Output the [x, y] coordinate of the center of the cell containing the given text.  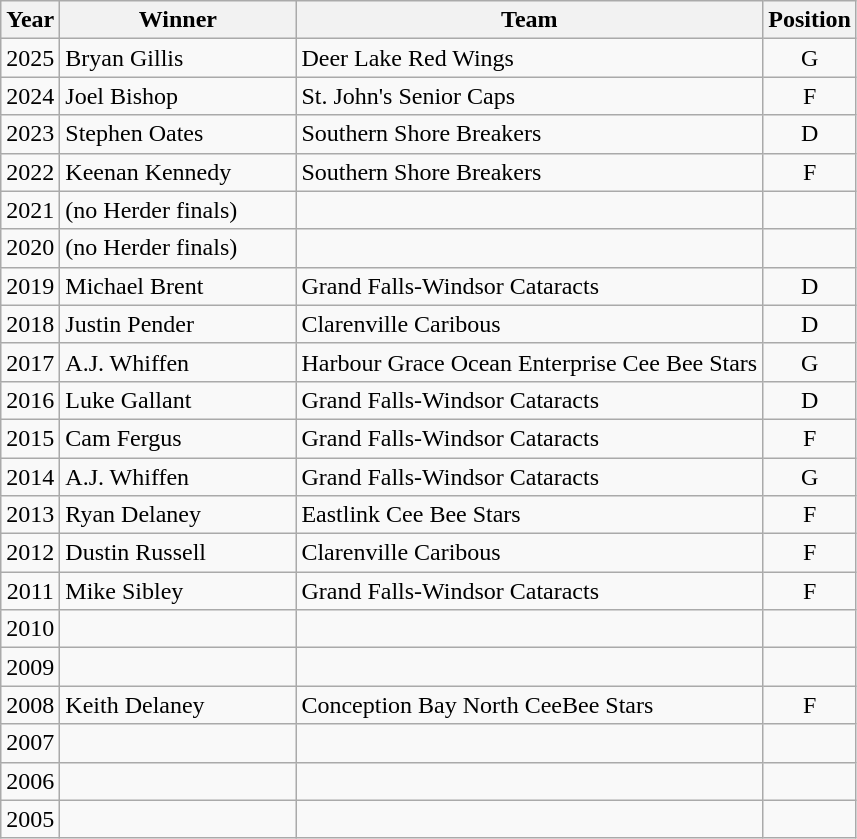
Keenan Kennedy [178, 172]
2020 [30, 248]
Eastlink Cee Bee Stars [530, 515]
Bryan Gillis [178, 58]
2016 [30, 400]
Team [530, 20]
Year [30, 20]
Stephen Oates [178, 134]
2008 [30, 705]
2014 [30, 477]
2007 [30, 743]
2019 [30, 286]
2011 [30, 591]
2025 [30, 58]
2022 [30, 172]
Ryan Delaney [178, 515]
2009 [30, 667]
Position [810, 20]
Justin Pender [178, 324]
2005 [30, 819]
Dustin Russell [178, 553]
Cam Fergus [178, 438]
St. John's Senior Caps [530, 96]
2010 [30, 629]
2023 [30, 134]
2012 [30, 553]
2018 [30, 324]
2017 [30, 362]
Luke Gallant [178, 400]
2024 [30, 96]
Harbour Grace Ocean Enterprise Cee Bee Stars [530, 362]
2006 [30, 781]
Mike Sibley [178, 591]
2021 [30, 210]
2013 [30, 515]
Keith Delaney [178, 705]
Winner [178, 20]
2015 [30, 438]
Michael Brent [178, 286]
Conception Bay North CeeBee Stars [530, 705]
Joel Bishop [178, 96]
Deer Lake Red Wings [530, 58]
